From the cell containing the given text, extract its center point as [x, y] coordinate. 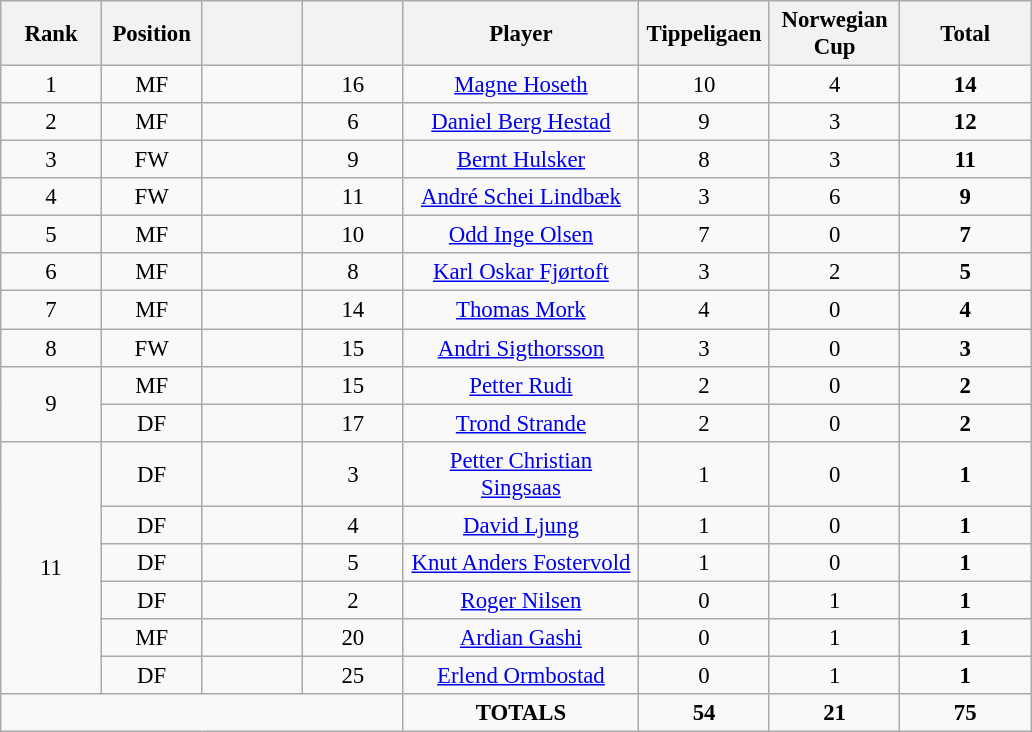
54 [704, 713]
75 [966, 713]
20 [354, 638]
Norwegian Cup [834, 34]
12 [966, 122]
16 [354, 85]
Player [521, 34]
25 [354, 675]
17 [354, 423]
Petter Rudi [521, 385]
Trond Strande [521, 423]
Bernt Hulsker [521, 160]
Rank [52, 34]
Daniel Berg Hestad [521, 122]
Ardian Gashi [521, 638]
André Schei Lindbæk [521, 197]
21 [834, 713]
David Ljung [521, 525]
Petter Christian Singsaas [521, 474]
Thomas Mork [521, 310]
Position [152, 34]
Tippeligaen [704, 34]
Roger Nilsen [521, 600]
Andri Sigthorsson [521, 348]
Erlend Ormbostad [521, 675]
Odd Inge Olsen [521, 235]
Magne Hoseth [521, 85]
Knut Anders Fostervold [521, 563]
Karl Oskar Fjørtoft [521, 273]
TOTALS [521, 713]
Total [966, 34]
